From the cell containing the given text, extract its center point as [x, y] coordinate. 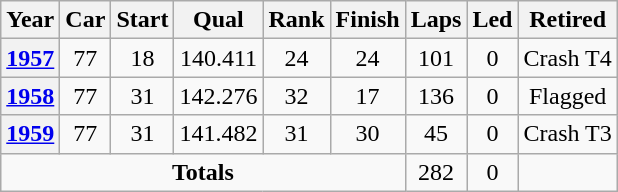
18 [142, 58]
30 [368, 134]
Year [30, 20]
Crash T4 [568, 58]
Start [142, 20]
Led [492, 20]
101 [436, 58]
Crash T3 [568, 134]
Car [86, 20]
282 [436, 172]
Qual [218, 20]
1958 [30, 96]
1957 [30, 58]
Rank [296, 20]
17 [368, 96]
142.276 [218, 96]
Totals [203, 172]
45 [436, 134]
141.482 [218, 134]
Flagged [568, 96]
1959 [30, 134]
140.411 [218, 58]
Retired [568, 20]
Finish [368, 20]
136 [436, 96]
Laps [436, 20]
32 [296, 96]
